Output the (x, y) coordinate of the center of the cell containing the given text.  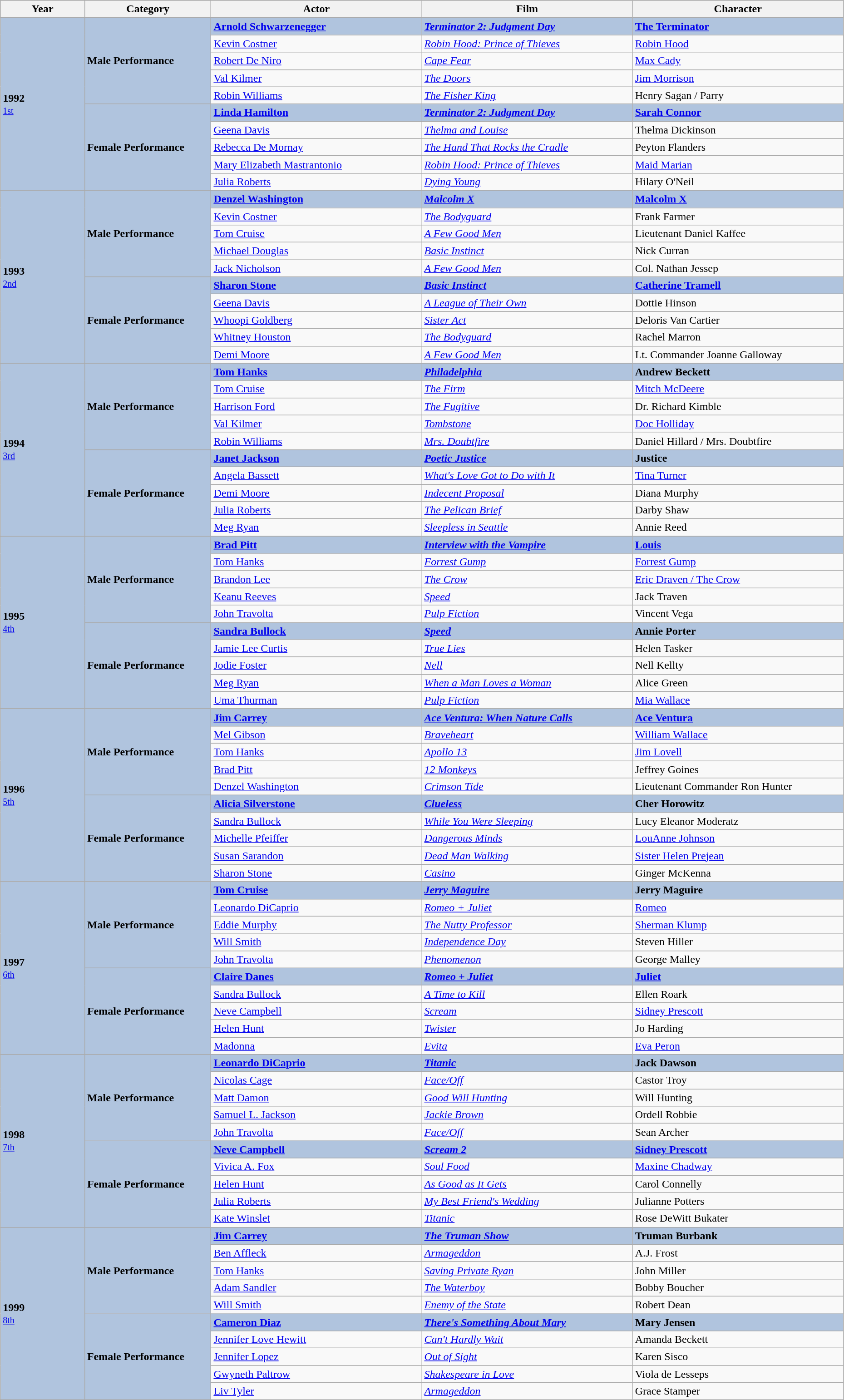
Jack Nicholson (316, 268)
While You Were Sleeping (527, 821)
Nick Curran (738, 251)
Dangerous Minds (527, 838)
Braveheart (527, 735)
Mary Jensen (738, 1322)
Eric Draven / The Crow (738, 579)
Dead Man Walking (527, 856)
19921st (43, 104)
The Terminator (738, 26)
Rebecca De Mornay (316, 147)
Jennifer Lopez (316, 1357)
Brandon Lee (316, 579)
Dottie Hinson (738, 303)
Twister (527, 1028)
Thelma Dickinson (738, 130)
Scream (527, 1011)
Will Hunting (738, 1098)
Jim Lovell (738, 752)
Mel Gibson (316, 735)
Juliet (738, 976)
Angela Bassett (316, 475)
Nell Kellty (738, 665)
Carol Connelly (738, 1184)
Evita (527, 1045)
Vincent Vega (738, 614)
Louis (738, 545)
Liv Tyler (316, 1391)
Jackie Brown (527, 1115)
Col. Nathan Jessep (738, 268)
Whitney Houston (316, 337)
Jeffrey Goines (738, 769)
Sarah Connor (738, 113)
Castor Troy (738, 1080)
Indecent Proposal (527, 493)
As Good as It Gets (527, 1184)
Out of Sight (527, 1357)
George Malley (738, 959)
Claire Danes (316, 976)
Cape Fear (527, 61)
William Wallace (738, 735)
Annie Reed (738, 527)
Susan Sarandon (316, 856)
Crimson Tide (527, 787)
Nicolas Cage (316, 1080)
True Lies (527, 648)
Andrew Beckett (738, 372)
The Crow (527, 579)
Alicia Silverstone (316, 804)
John Miller (738, 1270)
Henry Sagan / Parry (738, 95)
Nell (527, 665)
Janet Jackson (316, 458)
A.J. Frost (738, 1253)
Jennifer Love Hewitt (316, 1340)
Ginger McKenna (738, 873)
Eva Peron (738, 1045)
Adam Sandler (316, 1287)
Jack Traven (738, 596)
Frank Farmer (738, 217)
19987th (43, 1141)
Jack Dawson (738, 1063)
The Waterboy (527, 1287)
Julianne Potters (738, 1201)
Peyton Flanders (738, 147)
A League of Their Own (527, 303)
Harrison Ford (316, 406)
Matt Damon (316, 1098)
Tina Turner (738, 475)
Ellen Roark (738, 994)
The Hand That Rocks the Cradle (527, 147)
Mitch McDeere (738, 389)
Shakespeare in Love (527, 1374)
Eddie Murphy (316, 925)
Michael Douglas (316, 251)
Scream 2 (527, 1149)
Soul Food (527, 1167)
Grace Stamper (738, 1391)
Dying Young (527, 182)
Jim Morrison (738, 78)
Poetic Justice (527, 458)
Character (738, 9)
Vivica A. Fox (316, 1167)
Daniel Hillard / Mrs. Doubtfire (738, 441)
Doc Holliday (738, 424)
There's Something About Mary (527, 1322)
When a Man Loves a Woman (527, 683)
19932nd (43, 277)
Jodie Foster (316, 665)
Robert Dean (738, 1305)
19976th (43, 968)
Mary Elizabeth Mastrantonio (316, 164)
LouAnne Johnson (738, 838)
Ace Ventura (738, 717)
Jo Harding (738, 1028)
Max Cady (738, 61)
Actor (316, 9)
Karen Sisco (738, 1357)
Lieutenant Commander Ron Hunter (738, 787)
Sean Archer (738, 1132)
The Fisher King (527, 95)
Maid Marian (738, 164)
Justice (738, 458)
The Nutty Professor (527, 925)
Romeo (738, 907)
Clueless (527, 804)
Michelle Pfeiffer (316, 838)
Interview with the Vampire (527, 545)
Casino (527, 873)
19998th (43, 1314)
Phenomenon (527, 959)
Robin Hood (738, 44)
Sleepless in Seattle (527, 527)
Philadelphia (527, 372)
Keanu Reeves (316, 596)
Lieutenant Daniel Kaffee (738, 234)
Sister Act (527, 320)
12 Monkeys (527, 769)
Steven Hiller (738, 942)
What's Love Got to Do with It (527, 475)
Viola de Lesseps (738, 1374)
Film (527, 9)
Mia Wallace (738, 700)
Ordell Robbie (738, 1115)
Year (43, 9)
Cameron Diaz (316, 1322)
Bobby Boucher (738, 1287)
Jamie Lee Curtis (316, 648)
My Best Friend's Wedding (527, 1201)
Sherman Klump (738, 925)
Alice Green (738, 683)
Hilary O'Neil (738, 182)
19943rd (43, 449)
The Truman Show (527, 1236)
Samuel L. Jackson (316, 1115)
The Fugitive (527, 406)
Rose DeWitt Bukater (738, 1218)
Cher Horowitz (738, 804)
Enemy of the State (527, 1305)
Dr. Richard Kimble (738, 406)
Ace Ventura: When Nature Calls (527, 717)
Thelma and Louise (527, 130)
The Doors (527, 78)
Lucy Eleanor Moderatz (738, 821)
Independence Day (527, 942)
Diana Murphy (738, 493)
Linda Hamilton (316, 113)
Uma Thurman (316, 700)
Maxine Chadway (738, 1167)
Helen Tasker (738, 648)
Catherine Tramell (738, 286)
Can't Hardly Wait (527, 1340)
The Firm (527, 389)
Darby Shaw (738, 510)
Annie Porter (738, 631)
The Pelican Brief (527, 510)
A Time to Kill (527, 994)
Tombstone (527, 424)
Robert De Niro (316, 61)
Rachel Marron (738, 337)
Good Will Hunting (527, 1098)
Saving Private Ryan (527, 1270)
Whoopi Goldberg (316, 320)
Deloris Van Cartier (738, 320)
Category (148, 9)
Kate Winslet (316, 1218)
Amanda Beckett (738, 1340)
Truman Burbank (738, 1236)
Ben Affleck (316, 1253)
Lt. Commander Joanne Galloway (738, 355)
19954th (43, 623)
Arnold Schwarzenegger (316, 26)
Madonna (316, 1045)
19965th (43, 795)
Apollo 13 (527, 752)
Sister Helen Prejean (738, 856)
Gwyneth Paltrow (316, 1374)
Mrs. Doubtfire (527, 441)
